Find where the given text appears and provide that cell's center as (X, Y) coordinate. 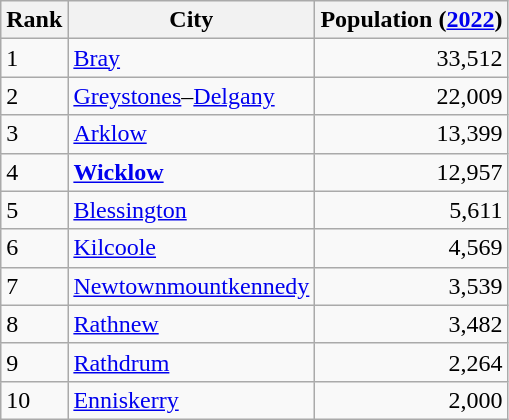
Rathnew (192, 324)
8 (34, 324)
13,399 (412, 134)
Kilcoole (192, 248)
1 (34, 58)
7 (34, 286)
5,611 (412, 210)
Rank (34, 20)
33,512 (412, 58)
6 (34, 248)
Blessington (192, 210)
Rathdrum (192, 362)
Greystones–Delgany (192, 96)
3 (34, 134)
Wicklow (192, 172)
4,569 (412, 248)
22,009 (412, 96)
Newtownmountkennedy (192, 286)
Arklow (192, 134)
10 (34, 400)
2,264 (412, 362)
Bray (192, 58)
3,539 (412, 286)
2 (34, 96)
4 (34, 172)
9 (34, 362)
Enniskerry (192, 400)
3,482 (412, 324)
12,957 (412, 172)
2,000 (412, 400)
5 (34, 210)
Population (2022) (412, 20)
City (192, 20)
